Search for the cell housing the specified text and yield its [X, Y] center coordinate. 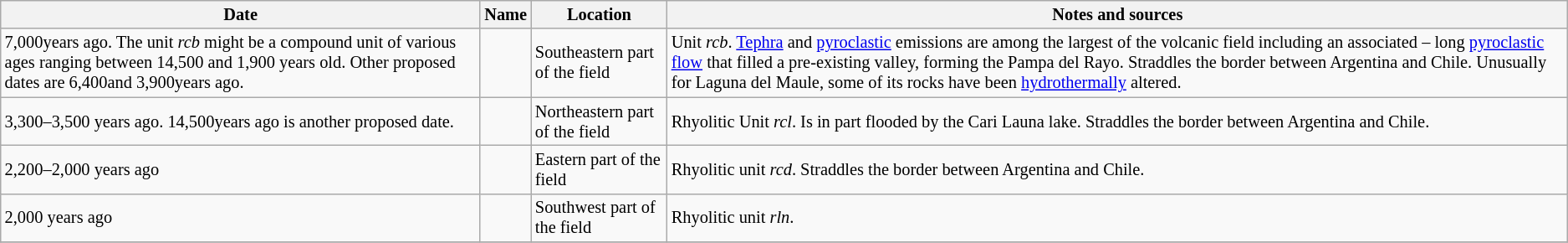
Northeastern part of the field [599, 121]
Location [599, 14]
Rhyolitic unit rcd. Straddles the border between Argentina and Chile. [1117, 169]
Rhyolitic unit rln. [1117, 218]
Eastern part of the field [599, 169]
Rhyolitic Unit rcl. Is in part flooded by the Cari Launa lake. Straddles the border between Argentina and Chile. [1117, 121]
Notes and sources [1117, 14]
2,200–2,000 years ago [241, 169]
Southeastern part of the field [599, 63]
Name [505, 14]
Date [241, 14]
2,000 years ago [241, 218]
3,300–3,500 years ago. 14,500years ago is another proposed date. [241, 121]
Southwest part of the field [599, 218]
